From the cell containing the given text, extract its center point as [x, y] coordinate. 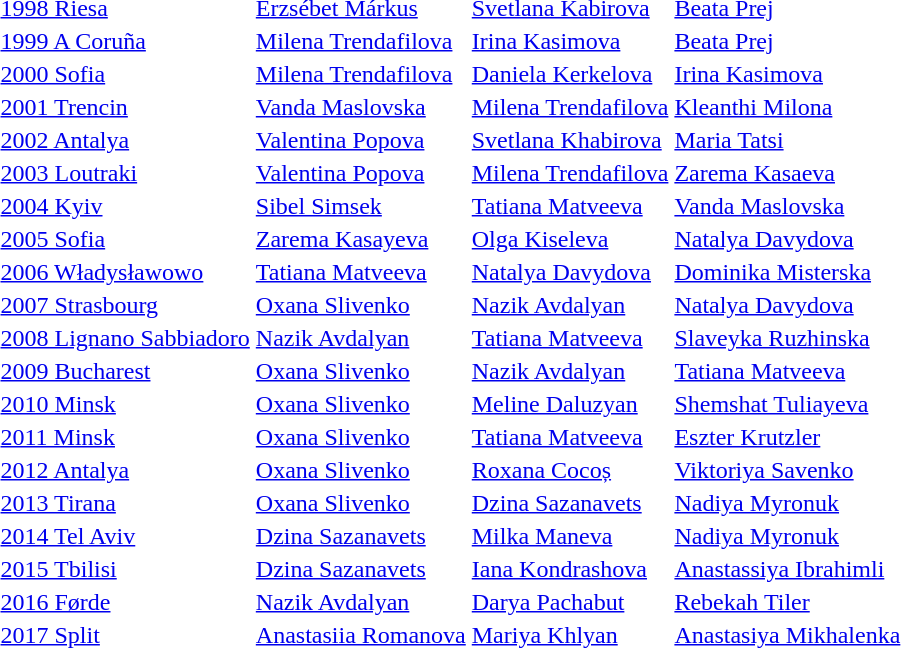
Vanda Maslovska [360, 107]
Roxana Cocoș [570, 470]
Olga Kiseleva [570, 239]
Sibel Simsek [360, 206]
Irina Kasimova [570, 41]
Milka Maneva [570, 536]
Svetlana Khabirova [570, 140]
Iana Kondrashova [570, 569]
Meline Daluzyan [570, 404]
Daniela Kerkelova [570, 74]
Natalya Davydova [570, 272]
Zarema Kasayeva [360, 239]
Darya Pachabut [570, 602]
